Provide the (X, Y) coordinate of the cell's center where the given text is located.  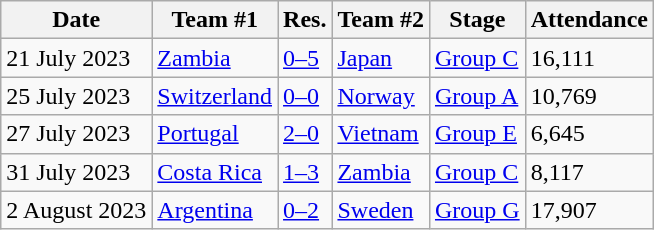
Switzerland (215, 96)
8,117 (589, 172)
1–3 (305, 172)
Group E (477, 134)
Group G (477, 210)
31 July 2023 (76, 172)
0–0 (305, 96)
Norway (381, 96)
16,111 (589, 58)
21 July 2023 (76, 58)
Team #2 (381, 20)
Japan (381, 58)
0–5 (305, 58)
2–0 (305, 134)
Costa Rica (215, 172)
2 August 2023 (76, 210)
Portugal (215, 134)
25 July 2023 (76, 96)
Attendance (589, 20)
Sweden (381, 210)
Stage (477, 20)
17,907 (589, 210)
Date (76, 20)
6,645 (589, 134)
Argentina (215, 210)
0–2 (305, 210)
27 July 2023 (76, 134)
10,769 (589, 96)
Team #1 (215, 20)
Res. (305, 20)
Group A (477, 96)
Vietnam (381, 134)
